From the cell containing the given text, extract its center point as (X, Y) coordinate. 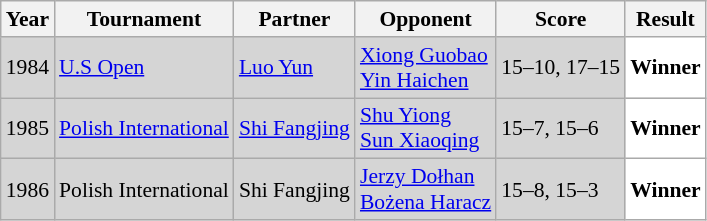
Shu Yiong Sun Xiaoqing (426, 128)
Partner (294, 19)
Result (666, 19)
Opponent (426, 19)
1984 (28, 68)
1985 (28, 128)
Score (560, 19)
Year (28, 19)
1986 (28, 190)
Luo Yun (294, 68)
15–8, 15–3 (560, 190)
U.S Open (144, 68)
Jerzy Dołhan Bożena Haracz (426, 190)
Tournament (144, 19)
15–7, 15–6 (560, 128)
15–10, 17–15 (560, 68)
Xiong Guobao Yin Haichen (426, 68)
